Return (X, Y) of the center of cell containing provided text 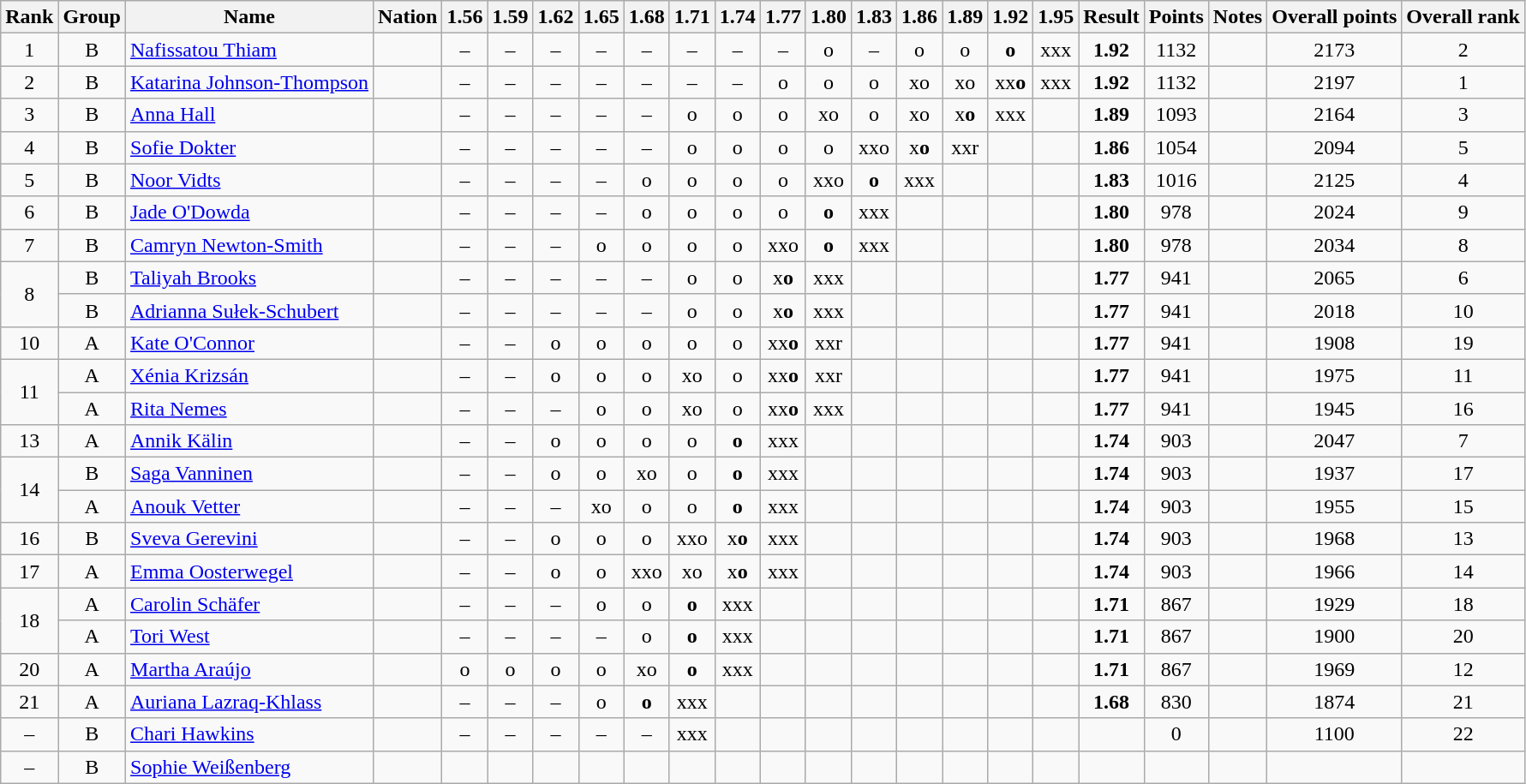
Adrianna Sułek-Schubert (250, 310)
1900 (1335, 637)
Annik Kälin (250, 441)
2197 (1335, 82)
1054 (1176, 147)
2173 (1335, 50)
1929 (1335, 604)
1874 (1335, 702)
1908 (1335, 343)
1.62 (555, 17)
1968 (1335, 539)
1955 (1335, 506)
Kate O'Connor (250, 343)
Result (1111, 17)
2018 (1335, 310)
Points (1176, 17)
Rita Nemes (250, 409)
Sofie Dokter (250, 147)
Notes (1237, 17)
Nafissatou Thiam (250, 50)
Overall rank (1463, 17)
12 (1463, 669)
1945 (1335, 409)
Rank (29, 17)
1.56 (464, 17)
2047 (1335, 441)
0 (1176, 734)
Xénia Krizsán (250, 375)
19 (1463, 343)
Auriana Lazraq-Khlass (250, 702)
Katarina Johnson-Thompson (250, 82)
Martha Araújo (250, 669)
2065 (1335, 278)
Tori West (250, 637)
Carolin Schäfer (250, 604)
2034 (1335, 245)
Group (93, 17)
Overall points (1335, 17)
1937 (1335, 474)
Sophie Weißenberg (250, 767)
1969 (1335, 669)
22 (1463, 734)
9 (1463, 212)
Jade O'Dowda (250, 212)
Emma Oosterwegel (250, 572)
2024 (1335, 212)
15 (1463, 506)
1.95 (1056, 17)
1966 (1335, 572)
1.59 (511, 17)
2164 (1335, 115)
1.65 (601, 17)
Anouk Vetter (250, 506)
1100 (1335, 734)
Anna Hall (250, 115)
2125 (1335, 180)
Sveva Gerevini (250, 539)
1975 (1335, 375)
Chari Hawkins (250, 734)
Taliyah Brooks (250, 278)
1093 (1176, 115)
Nation (408, 17)
1016 (1176, 180)
Camryn Newton-Smith (250, 245)
Name (250, 17)
2094 (1335, 147)
Noor Vidts (250, 180)
Saga Vanninen (250, 474)
830 (1176, 702)
